Provide the [x, y] coordinate of the cell's center where the given text is located.  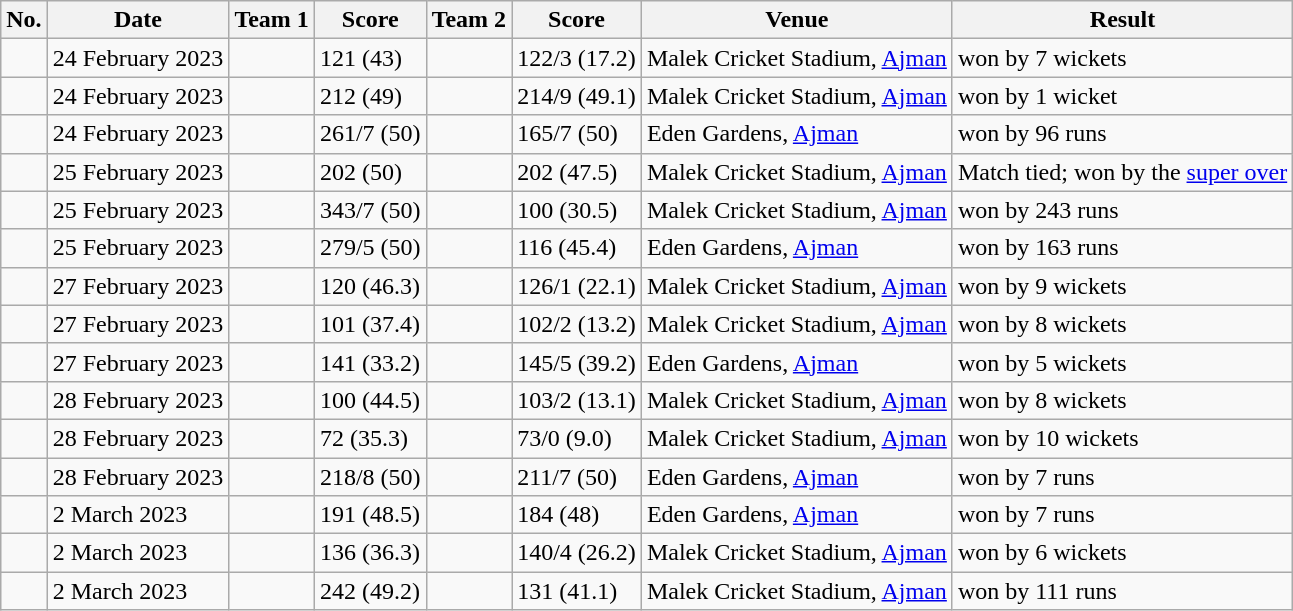
Match tied; won by the super over [1122, 172]
Team 2 [469, 20]
won by 111 runs [1122, 591]
131 (41.1) [577, 591]
won by 243 runs [1122, 210]
No. [24, 20]
141 (33.2) [370, 362]
261/7 (50) [370, 134]
202 (47.5) [577, 172]
165/7 (50) [577, 134]
won by 1 wicket [1122, 96]
116 (45.4) [577, 248]
140/4 (26.2) [577, 553]
100 (44.5) [370, 400]
72 (35.3) [370, 438]
102/2 (13.2) [577, 324]
73/0 (9.0) [577, 438]
214/9 (49.1) [577, 96]
218/8 (50) [370, 477]
101 (37.4) [370, 324]
won by 10 wickets [1122, 438]
184 (48) [577, 515]
won by 7 wickets [1122, 58]
120 (46.3) [370, 286]
343/7 (50) [370, 210]
191 (48.5) [370, 515]
279/5 (50) [370, 248]
212 (49) [370, 96]
100 (30.5) [577, 210]
Venue [796, 20]
242 (49.2) [370, 591]
122/3 (17.2) [577, 58]
103/2 (13.1) [577, 400]
won by 96 runs [1122, 134]
won by 6 wickets [1122, 553]
Team 1 [272, 20]
136 (36.3) [370, 553]
126/1 (22.1) [577, 286]
145/5 (39.2) [577, 362]
won by 9 wickets [1122, 286]
Result [1122, 20]
202 (50) [370, 172]
won by 5 wickets [1122, 362]
121 (43) [370, 58]
won by 163 runs [1122, 248]
211/7 (50) [577, 477]
Date [138, 20]
